Determine the [X, Y] coordinate at the center of the cell enclosing the given text.  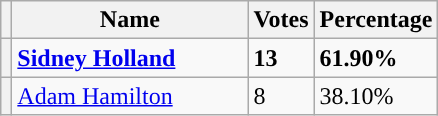
Sidney Holland [130, 58]
Name [130, 20]
8 [281, 96]
38.10% [376, 96]
Adam Hamilton [130, 96]
Percentage [376, 20]
61.90% [376, 58]
Votes [281, 20]
13 [281, 58]
